Determine the [X, Y] coordinate at the center of the cell enclosing the given text.  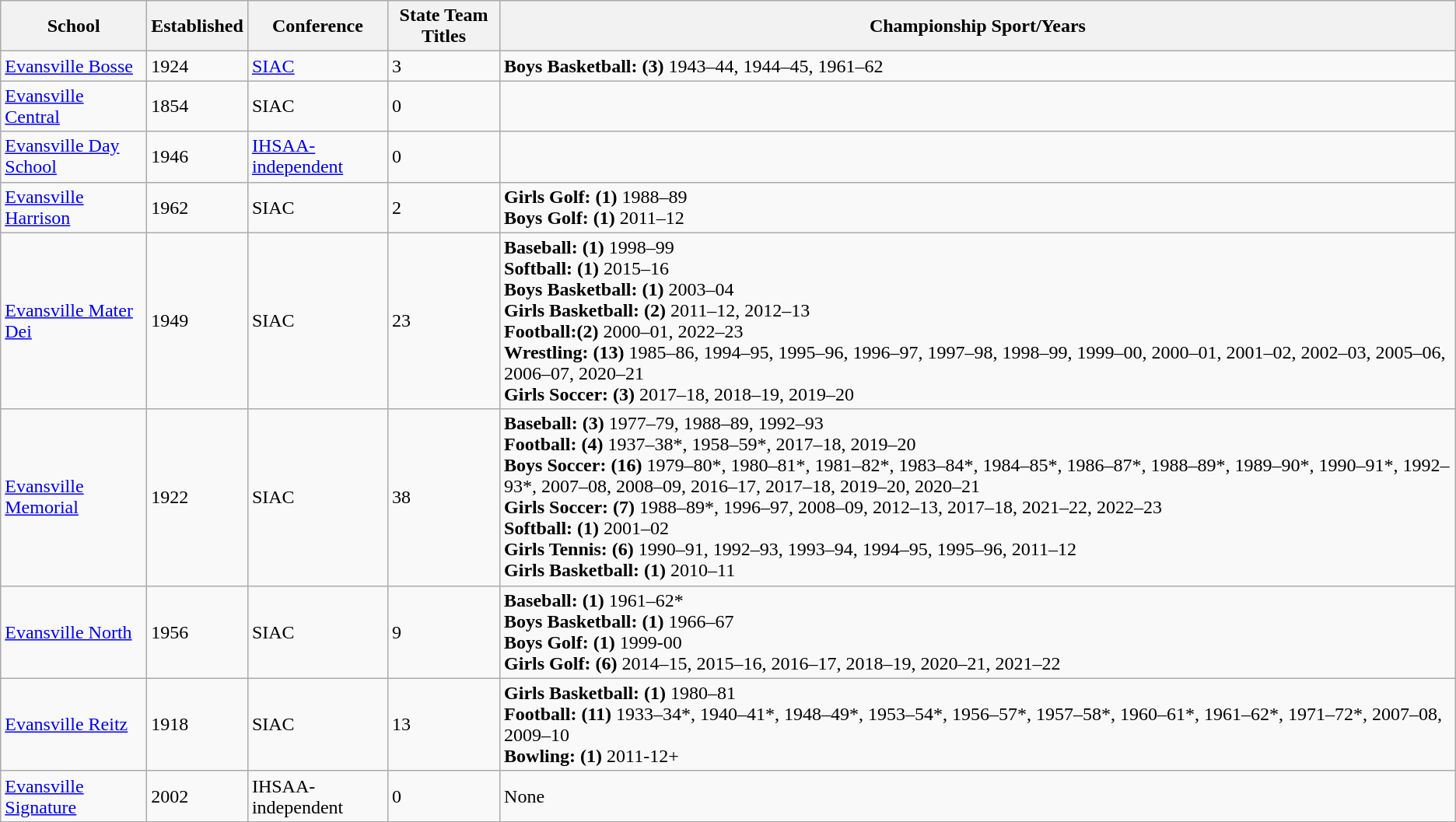
Evansville Central [74, 106]
1922 [198, 498]
1949 [198, 320]
Evansville Mater Dei [74, 320]
9 [444, 631]
23 [444, 320]
1918 [198, 725]
1962 [198, 207]
Evansville North [74, 631]
2002 [198, 796]
2 [444, 207]
3 [444, 66]
Evansville Reitz [74, 725]
Boys Basketball: (3) 1943–44, 1944–45, 1961–62 [978, 66]
School [74, 26]
Championship Sport/Years [978, 26]
State Team Titles [444, 26]
Evansville Bosse [74, 66]
38 [444, 498]
None [978, 796]
Evansville Harrison [74, 207]
13 [444, 725]
1924 [198, 66]
1956 [198, 631]
Evansville Signature [74, 796]
Conference [317, 26]
Baseball: (1) 1961–62*Boys Basketball: (1) 1966–67Boys Golf: (1) 1999-00Girls Golf: (6) 2014–15, 2015–16, 2016–17, 2018–19, 2020–21, 2021–22 [978, 631]
Established [198, 26]
1946 [198, 157]
Evansville Memorial [74, 498]
Evansville Day School [74, 157]
1854 [198, 106]
Girls Golf: (1) 1988–89Boys Golf: (1) 2011–12 [978, 207]
